Scan for the cell matching the given text and deliver its (x, y) coordinate at center. 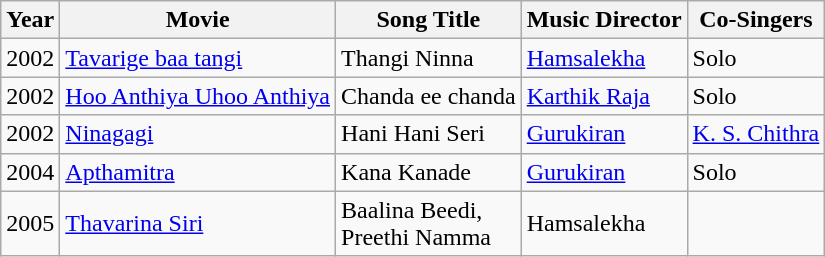
Thavarina Siri (198, 224)
Thangi Ninna (429, 58)
Ninagagi (198, 134)
Tavarige baa tangi (198, 58)
K. S. Chithra (756, 134)
Kana Kanade (429, 172)
Chanda ee chanda (429, 96)
2004 (30, 172)
Apthamitra (198, 172)
Karthik Raja (604, 96)
Hani Hani Seri (429, 134)
Baalina Beedi,Preethi Namma (429, 224)
2005 (30, 224)
Year (30, 20)
Movie (198, 20)
Song Title (429, 20)
Co-Singers (756, 20)
Music Director (604, 20)
Hoo Anthiya Uhoo Anthiya (198, 96)
